Provide the [x, y] coordinate of the cell's center where the given text is located.  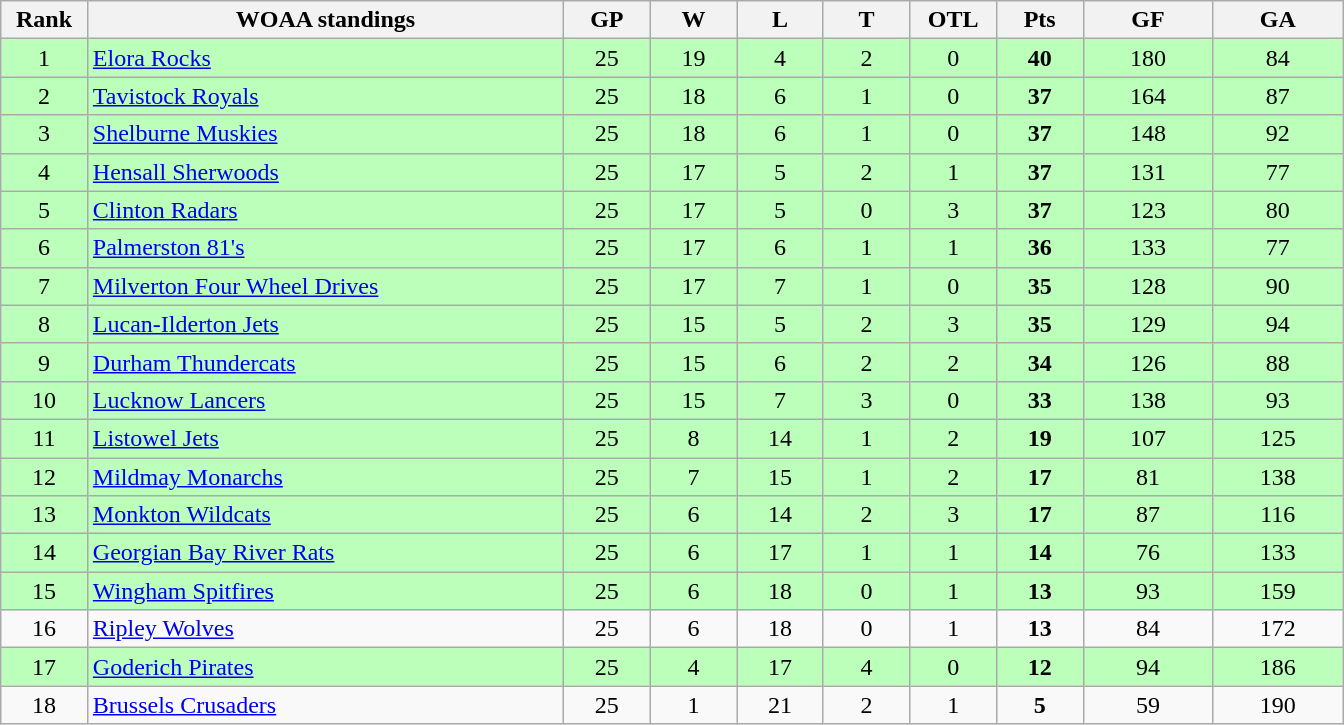
190 [1278, 705]
GF [1148, 20]
172 [1278, 629]
Clinton Radars [325, 210]
40 [1040, 58]
OTL [954, 20]
159 [1278, 591]
36 [1040, 248]
Shelburne Muskies [325, 134]
126 [1148, 362]
Rank [44, 20]
Pts [1040, 20]
59 [1148, 705]
Brussels Crusaders [325, 705]
21 [780, 705]
9 [44, 362]
34 [1040, 362]
80 [1278, 210]
76 [1148, 553]
128 [1148, 286]
Goderich Pirates [325, 667]
Lucan-Ilderton Jets [325, 324]
107 [1148, 438]
Listowel Jets [325, 438]
Monkton Wildcats [325, 515]
10 [44, 400]
Georgian Bay River Rats [325, 553]
180 [1148, 58]
11 [44, 438]
GA [1278, 20]
WOAA standings [325, 20]
148 [1148, 134]
Wingham Spitfires [325, 591]
Palmerston 81's [325, 248]
16 [44, 629]
81 [1148, 477]
92 [1278, 134]
Hensall Sherwoods [325, 172]
164 [1148, 96]
Lucknow Lancers [325, 400]
L [780, 20]
33 [1040, 400]
129 [1148, 324]
Mildmay Monarchs [325, 477]
Elora Rocks [325, 58]
Milverton Four Wheel Drives [325, 286]
90 [1278, 286]
88 [1278, 362]
Ripley Wolves [325, 629]
123 [1148, 210]
186 [1278, 667]
Tavistock Royals [325, 96]
W [694, 20]
GP [608, 20]
116 [1278, 515]
T [866, 20]
125 [1278, 438]
131 [1148, 172]
Durham Thundercats [325, 362]
